Provide the (x, y) coordinate of the cell's center where the given text is located.  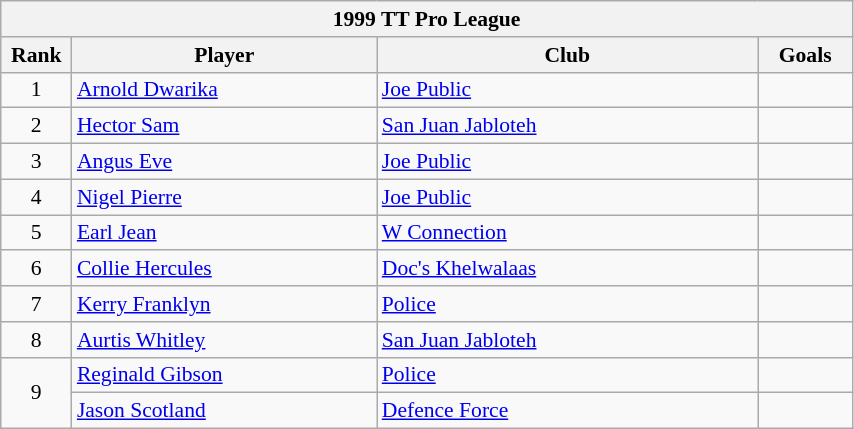
Goals (806, 55)
Rank (36, 55)
Defence Force (568, 411)
3 (36, 162)
2 (36, 126)
9 (36, 392)
1 (36, 90)
6 (36, 269)
Nigel Pierre (224, 197)
Jason Scotland (224, 411)
4 (36, 197)
8 (36, 340)
W Connection (568, 233)
7 (36, 304)
Aurtis Whitley (224, 340)
Doc's Khelwalaas (568, 269)
Kerry Franklyn (224, 304)
1999 TT Pro League (427, 19)
Hector Sam (224, 126)
Earl Jean (224, 233)
Collie Hercules (224, 269)
Reginald Gibson (224, 375)
Club (568, 55)
Angus Eve (224, 162)
Player (224, 55)
5 (36, 233)
Arnold Dwarika (224, 90)
